Find where the given text appears and provide that cell's center as (x, y) coordinate. 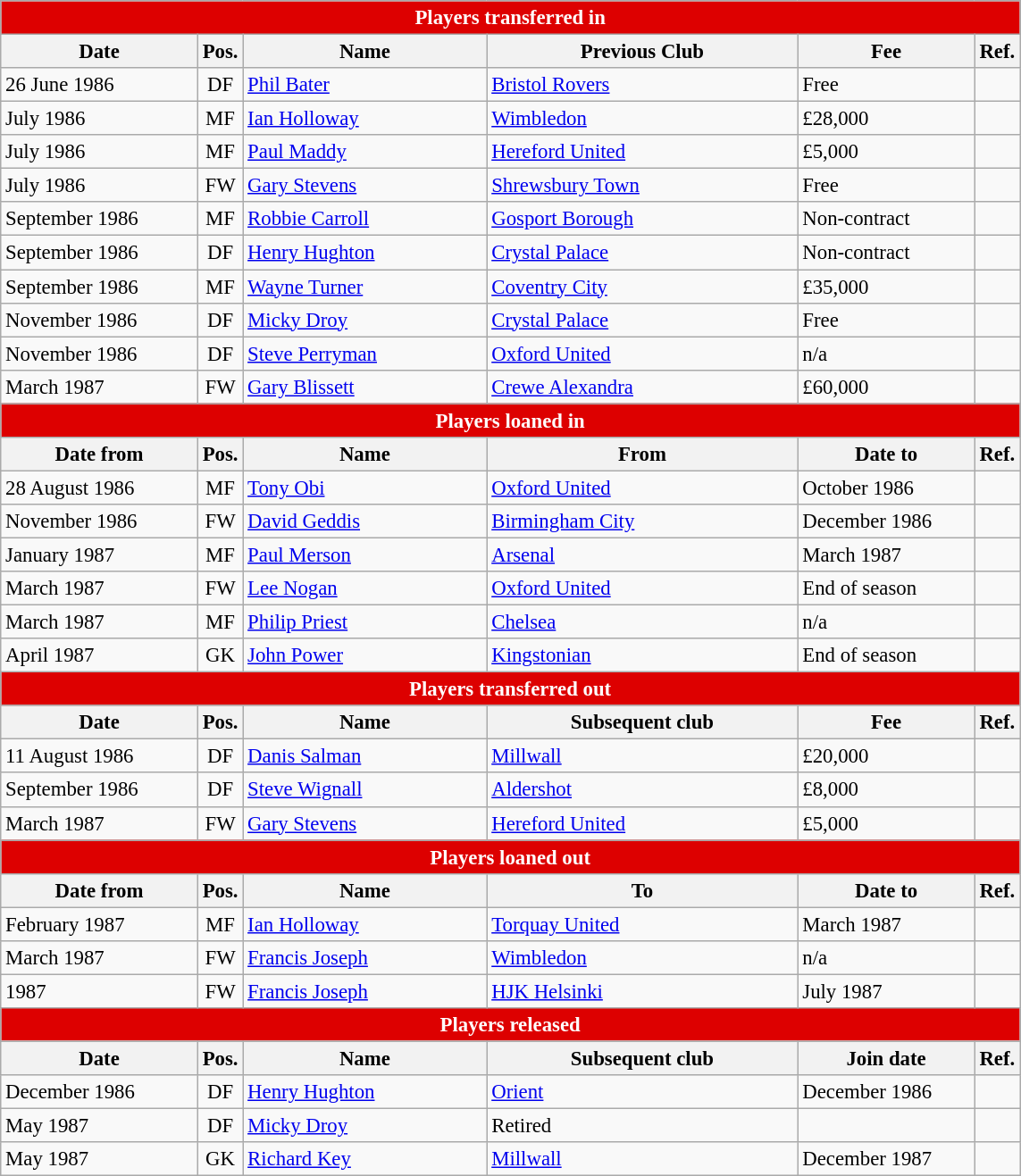
£60,000 (886, 387)
January 1987 (100, 555)
To (642, 890)
Bristol Rovers (642, 85)
April 1987 (100, 655)
Phil Bater (364, 85)
26 June 1986 (100, 85)
Lee Nogan (364, 588)
Philip Priest (364, 622)
February 1987 (100, 924)
Gary Blissett (364, 387)
Arsenal (642, 555)
Crewe Alexandra (642, 387)
Torquay United (642, 924)
£35,000 (886, 287)
July 1987 (886, 991)
December 1987 (886, 1159)
Gosport Borough (642, 219)
David Geddis (364, 521)
28 August 1986 (100, 488)
Retired (642, 1126)
Players loaned out (511, 857)
Coventry City (642, 287)
11 August 1986 (100, 756)
HJK Helsinki (642, 991)
Aldershot (642, 790)
£20,000 (886, 756)
Birmingham City (642, 521)
Previous Club (642, 52)
Players loaned in (511, 421)
£8,000 (886, 790)
Robbie Carroll (364, 219)
Shrewsbury Town (642, 186)
Players transferred in (511, 18)
Join date (886, 1058)
1987 (100, 991)
Kingstonian (642, 655)
October 1986 (886, 488)
Chelsea (642, 622)
Richard Key (364, 1159)
From (642, 455)
Paul Maddy (364, 152)
Players transferred out (511, 689)
Players released (511, 1025)
Danis Salman (364, 756)
Steve Perryman (364, 354)
Wayne Turner (364, 287)
John Power (364, 655)
Paul Merson (364, 555)
Tony Obi (364, 488)
£28,000 (886, 119)
Orient (642, 1092)
Steve Wignall (364, 790)
